Detect which cell encompasses the target text, then output its [X, Y] center coordinate. 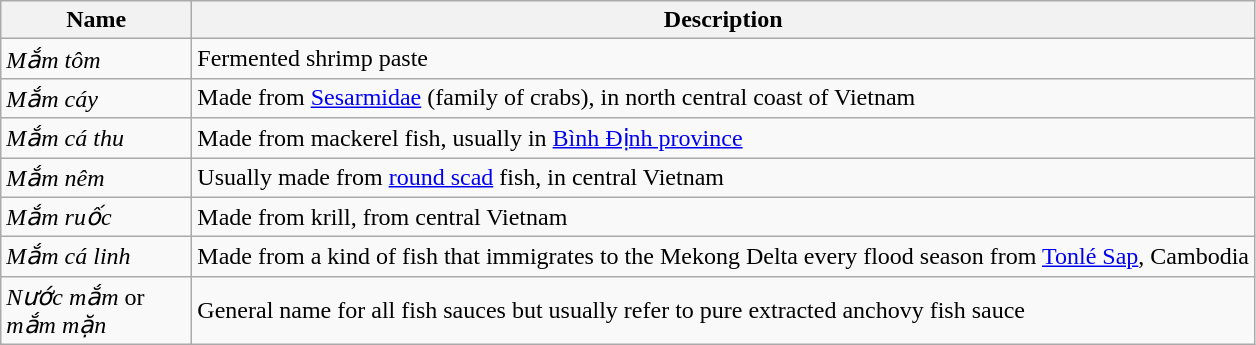
Fermented shrimp paste [724, 59]
Made from krill, from central Vietnam [724, 217]
Mắm tôm [96, 59]
General name for all fish sauces but usually refer to pure extracted anchovy fish sauce [724, 310]
Mắm ruốc [96, 217]
Nước mắm or mắm mặn [96, 310]
Name [96, 20]
Mắm nêm [96, 178]
Made from Sesarmidae (family of crabs), in north central coast of Vietnam [724, 98]
Made from mackerel fish, usually in Bình Định province [724, 138]
Description [724, 20]
Mắm cá thu [96, 138]
Mắm cá linh [96, 257]
Made from a kind of fish that immigrates to the Mekong Delta every flood season from Tonlé Sap, Cambodia [724, 257]
Mắm cáy [96, 98]
Usually made from round scad fish, in central Vietnam [724, 178]
